Detect which cell encompasses the target text, then output its (X, Y) center coordinate. 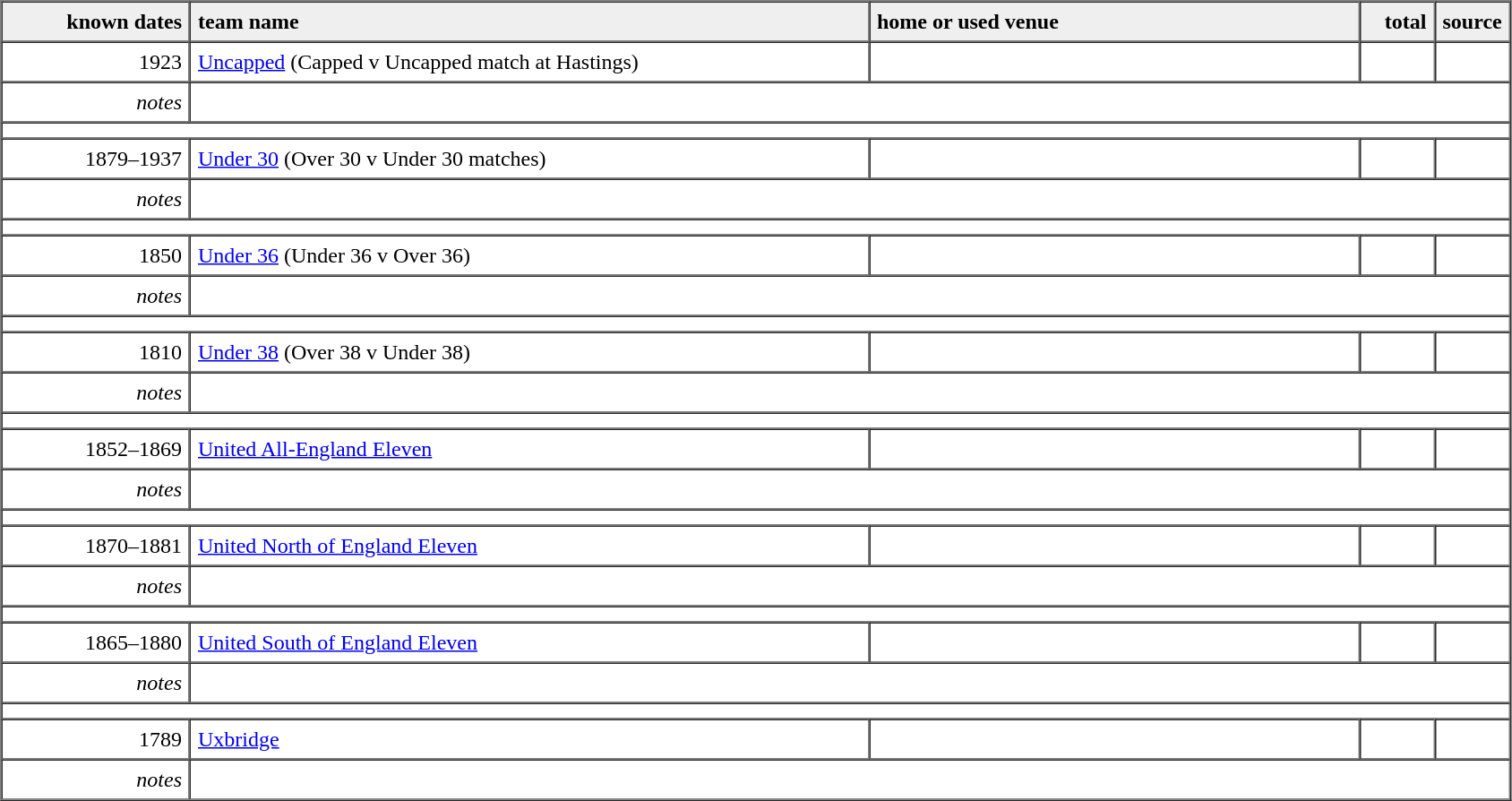
1865–1880 (97, 642)
1870–1881 (97, 545)
known dates (97, 22)
1923 (97, 61)
home or used venue (1114, 22)
team name (529, 22)
Under 36 (Under 36 v Over 36) (529, 254)
Under 30 (Over 30 v Under 30 matches) (529, 158)
Uxbridge (529, 738)
1810 (97, 351)
United All-England Eleven (529, 448)
United North of England Eleven (529, 545)
Under 38 (Over 38 v Under 38) (529, 351)
Uncapped (Capped v Uncapped match at Hastings) (529, 61)
source (1472, 22)
1879–1937 (97, 158)
1789 (97, 738)
1852–1869 (97, 448)
1850 (97, 254)
total (1396, 22)
United South of England Eleven (529, 642)
